Locate the cell with the specified text and output its [X, Y] center coordinate. 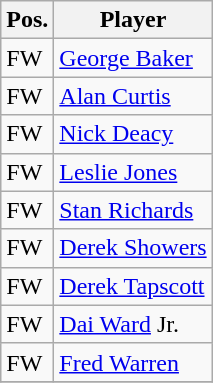
George Baker [133, 58]
Derek Tapscott [133, 286]
Fred Warren [133, 362]
Dai Ward Jr. [133, 324]
Stan Richards [133, 210]
Player [133, 20]
Nick Deacy [133, 134]
Derek Showers [133, 248]
Alan Curtis [133, 96]
Leslie Jones [133, 172]
Pos. [28, 20]
